Output the (x, y) coordinate of the center of the cell containing the given text.  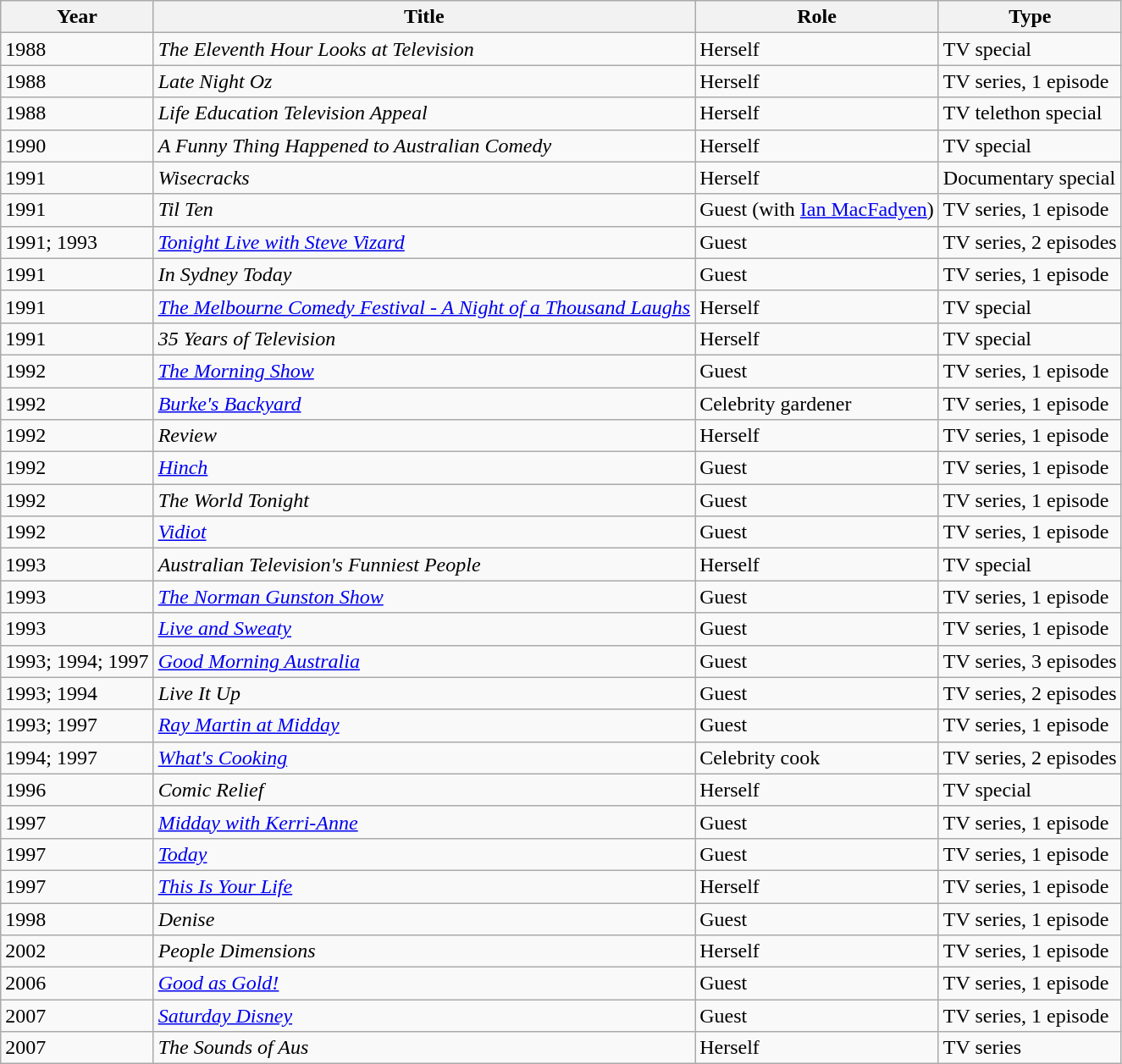
1993; 1994; 1997 (77, 661)
This Is Your Life (423, 886)
The Sounds of Aus (423, 1048)
Comic Relief (423, 790)
Title (423, 17)
Vidiot (423, 532)
Saturday Disney (423, 1016)
In Sydney Today (423, 274)
The Morning Show (423, 371)
Ray Martin at Midday (423, 725)
Denise (423, 918)
The Eleventh Hour Looks at Television (423, 49)
Life Education Television Appeal (423, 113)
People Dimensions (423, 951)
1994; 1997 (77, 758)
Til Ten (423, 210)
A Funny Thing Happened to Australian Comedy (423, 146)
Today (423, 854)
TV series, 3 episodes (1030, 661)
Celebrity gardener (817, 404)
Review (423, 436)
35 Years of Television (423, 339)
Documentary special (1030, 178)
Celebrity cook (817, 758)
The World Tonight (423, 500)
Good as Gold! (423, 984)
1993; 1994 (77, 693)
Late Night Oz (423, 81)
Year (77, 17)
Guest (with Ian MacFadyen) (817, 210)
The Melbourne Comedy Festival - A Night of a Thousand Laughs (423, 306)
The Norman Gunston Show (423, 597)
TV series (1030, 1048)
Live and Sweaty (423, 629)
Midday with Kerri-Anne (423, 822)
2002 (77, 951)
1993; 1997 (77, 725)
Role (817, 17)
Tonight Live with Steve Vizard (423, 242)
2006 (77, 984)
Good Morning Australia (423, 661)
Type (1030, 17)
What's Cooking (423, 758)
1990 (77, 146)
Hinch (423, 468)
TV telethon special (1030, 113)
Burke's Backyard (423, 404)
1996 (77, 790)
Wisecracks (423, 178)
1998 (77, 918)
Live It Up (423, 693)
Australian Television's Funniest People (423, 565)
1991; 1993 (77, 242)
